Output the (X, Y) coordinate of the center of the cell containing the given text.  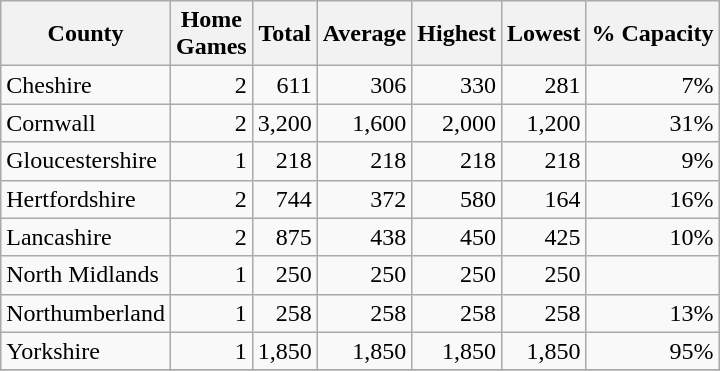
Northumberland (86, 313)
13% (652, 313)
Gloucestershire (86, 161)
10% (652, 237)
2,000 (457, 123)
611 (284, 85)
7% (652, 85)
1,200 (544, 123)
HomeGames (211, 34)
North Midlands (86, 275)
16% (652, 199)
County (86, 34)
Yorkshire (86, 351)
Hertfordshire (86, 199)
Total (284, 34)
Highest (457, 34)
Lowest (544, 34)
281 (544, 85)
330 (457, 85)
438 (364, 237)
3,200 (284, 123)
580 (457, 199)
1,600 (364, 123)
Lancashire (86, 237)
Cornwall (86, 123)
31% (652, 123)
372 (364, 199)
Average (364, 34)
744 (284, 199)
450 (457, 237)
Cheshire (86, 85)
425 (544, 237)
875 (284, 237)
95% (652, 351)
9% (652, 161)
% Capacity (652, 34)
164 (544, 199)
306 (364, 85)
